From the cell containing the given text, extract its center point as (X, Y) coordinate. 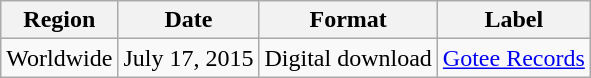
July 17, 2015 (188, 58)
Gotee Records (514, 58)
Region (60, 20)
Digital download (348, 58)
Format (348, 20)
Label (514, 20)
Worldwide (60, 58)
Date (188, 20)
